Return the (X, Y) coordinate for the center point of the cell that contains the specified text.  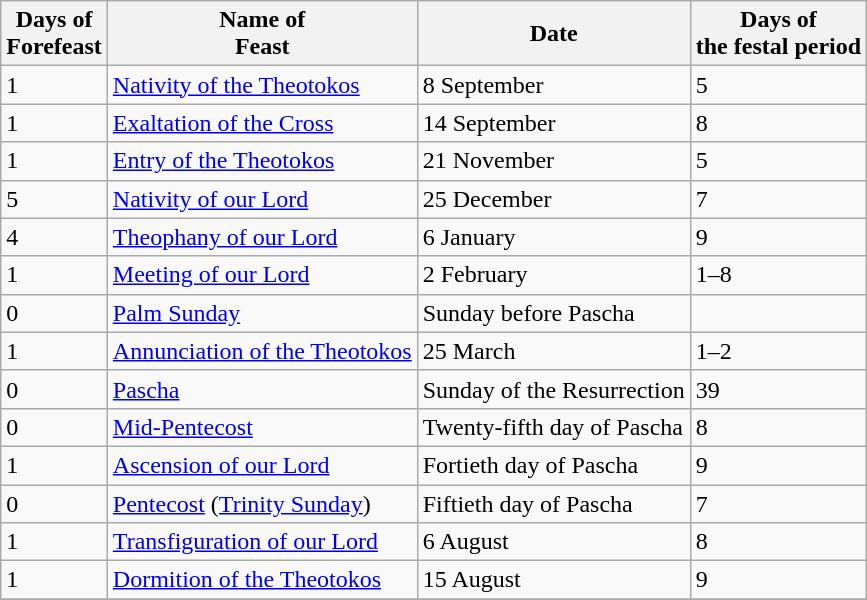
4 (54, 237)
Twenty-fifth day of Pascha (554, 427)
Sunday before Pascha (554, 313)
Annunciation of the Theotokos (262, 351)
Transfiguration of our Lord (262, 542)
Sunday of the Resurrection (554, 389)
21 November (554, 161)
25 March (554, 351)
39 (778, 389)
Fortieth day of Pascha (554, 465)
Pentecost (Trinity Sunday) (262, 503)
Ascension of our Lord (262, 465)
Days ofthe festal period (778, 34)
15 August (554, 580)
6 January (554, 237)
Date (554, 34)
Fiftieth day of Pascha (554, 503)
Mid-Pentecost (262, 427)
Pascha (262, 389)
8 September (554, 85)
1–2 (778, 351)
Entry of the Theotokos (262, 161)
6 August (554, 542)
1–8 (778, 275)
Meeting of our Lord (262, 275)
Dormition of the Theotokos (262, 580)
2 February (554, 275)
25 December (554, 199)
Name ofFeast (262, 34)
Palm Sunday (262, 313)
Theophany of our Lord (262, 237)
14 September (554, 123)
Nativity of the Theotokos (262, 85)
Exaltation of the Cross (262, 123)
Nativity of our Lord (262, 199)
Days ofForefeast (54, 34)
